Capture the cell that displays the provided text and extract its (x, y) central coordinate. 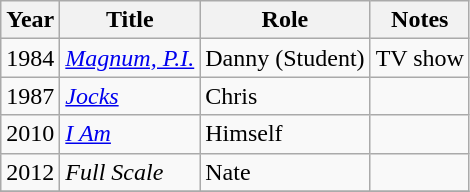
I Am (130, 134)
Role (285, 20)
1987 (30, 96)
Danny (Student) (285, 58)
Year (30, 20)
2010 (30, 134)
1984 (30, 58)
2012 (30, 172)
Jocks (130, 96)
Full Scale (130, 172)
Notes (420, 20)
Magnum, P.I. (130, 58)
Himself (285, 134)
Title (130, 20)
Nate (285, 172)
TV show (420, 58)
Chris (285, 96)
